Locate the cell with the specified text and output its [x, y] center coordinate. 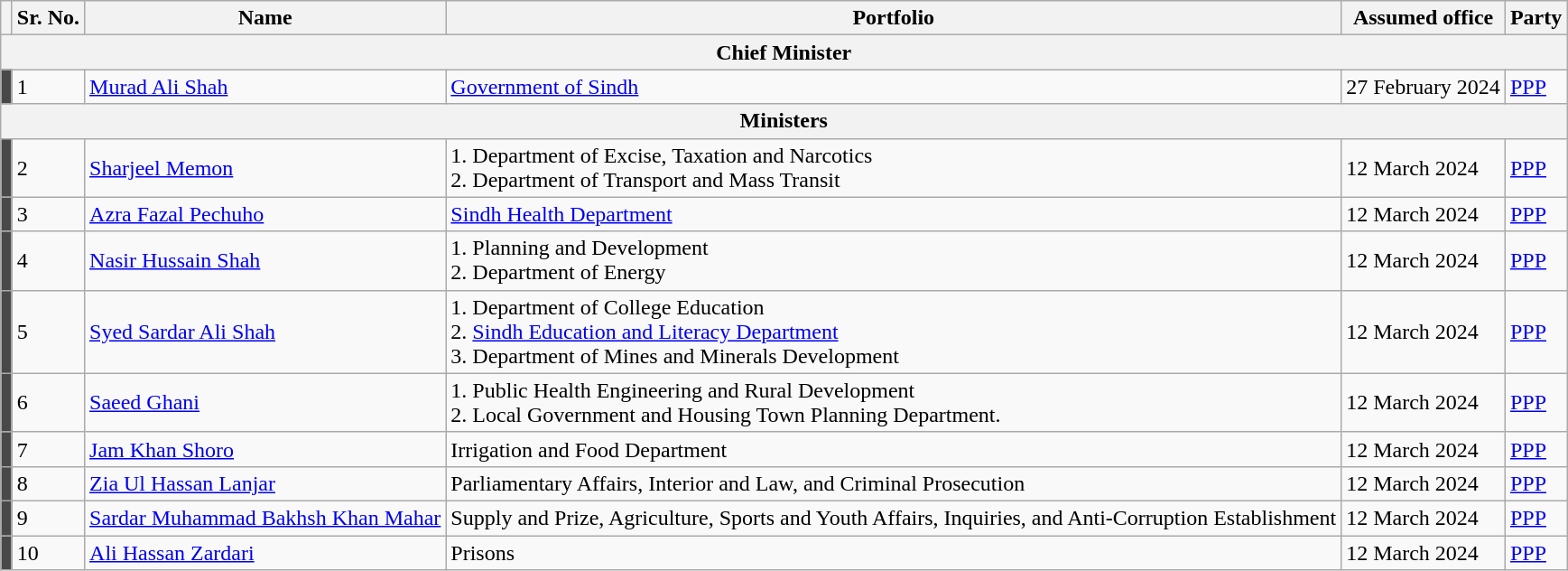
Party [1536, 18]
6 [48, 403]
Prisons [894, 552]
4 [48, 260]
Saeed Ghani [265, 403]
Sr. No. [48, 18]
7 [48, 449]
27 February 2024 [1424, 87]
5 [48, 332]
Ali Hassan Zardari [265, 552]
9 [48, 518]
Supply and Prize, Agriculture, Sports and Youth Affairs, Inquiries, and Anti-Corruption Establishment [894, 518]
Sharjeel Memon [265, 168]
Government of Sindh [894, 87]
Sardar Muhammad Bakhsh Khan Mahar [265, 518]
Chief Minister [784, 52]
1 [48, 87]
1. Public Health Engineering and Rural Development2. Local Government and Housing Town Planning Department. [894, 403]
Assumed office [1424, 18]
Azra Fazal Pechuho [265, 214]
Nasir Hussain Shah [265, 260]
Jam Khan Shoro [265, 449]
2 [48, 168]
Irrigation and Food Department [894, 449]
3 [48, 214]
1. Department of Excise, Taxation and Narcotics2. Department of Transport and Mass Transit [894, 168]
Syed Sardar Ali Shah [265, 332]
Zia Ul Hassan Lanjar [265, 483]
Murad Ali Shah [265, 87]
Sindh Health Department [894, 214]
Portfolio [894, 18]
Name [265, 18]
Ministers [784, 121]
1. Department of College Education2. Sindh Education and Literacy Department 3. Department of Mines and Minerals Development [894, 332]
10 [48, 552]
Parliamentary Affairs, Interior and Law, and Criminal Prosecution [894, 483]
1. Planning and Development2. Department of Energy [894, 260]
8 [48, 483]
